Detect which cell encompasses the target text, then output its [x, y] center coordinate. 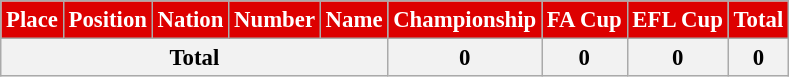
Nation [190, 20]
Name [354, 20]
Championship [465, 20]
FA Cup [585, 20]
EFL Cup [678, 20]
Number [275, 20]
Position [108, 20]
Place [32, 20]
